Return [x, y] of the center of cell containing provided text 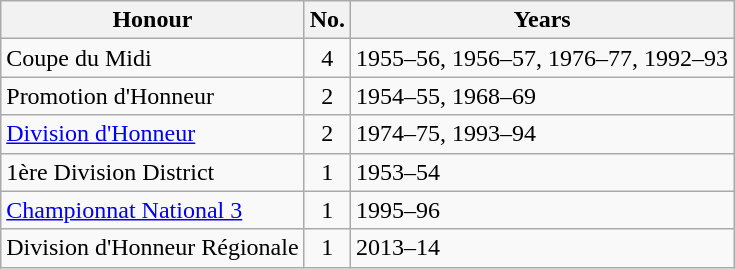
1ère Division District [152, 172]
1974–75, 1993–94 [542, 134]
1953–54 [542, 172]
Division d'Honneur Régionale [152, 248]
Division d'Honneur [152, 134]
4 [327, 58]
1955–56, 1956–57, 1976–77, 1992–93 [542, 58]
Honour [152, 20]
Coupe du Midi [152, 58]
Promotion d'Honneur [152, 96]
2013–14 [542, 248]
1995–96 [542, 210]
1954–55, 1968–69 [542, 96]
Years [542, 20]
No. [327, 20]
Championnat National 3 [152, 210]
